Return (X, Y) of the center of cell containing provided text 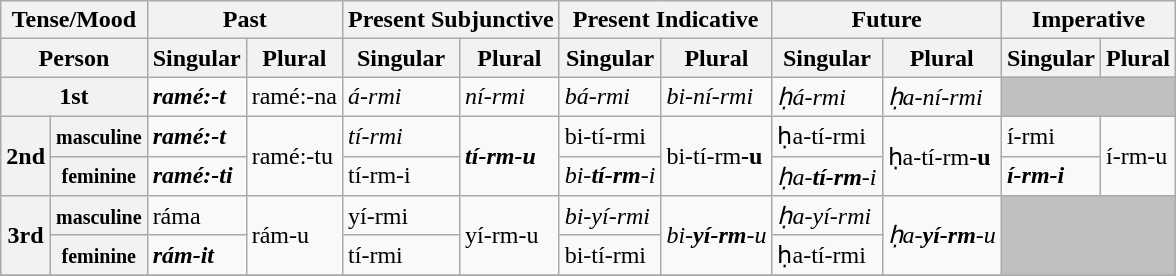
ramé:-ti (196, 176)
í-rmi (1050, 136)
Past (244, 20)
ḥa-yí-rm-u (942, 236)
ḥa-tí-rm-u (942, 156)
ḥa-yí-rmi (827, 216)
ní-rmi (510, 97)
Person (74, 58)
bi-ní-rmi (716, 97)
Tense/Mood (74, 20)
bi-yí-rm-u (716, 236)
tí-rm-u (510, 156)
yí-rm-u (510, 236)
í-rm-u (1138, 156)
ḥa-tí-rm-i (827, 176)
ramé:-tu (294, 156)
3rd (26, 236)
ramé:-na (294, 97)
bi-tí-rm-u (716, 156)
á-rmi (402, 97)
rám-it (196, 255)
bi-yí-rmi (610, 216)
ḥá-rmi (827, 97)
ḥa-ní-rmi (942, 97)
bá-rmi (610, 97)
Present Indicative (666, 20)
tí-rm-i (402, 176)
Imperative (1088, 20)
yí-rmi (402, 216)
ráma (196, 216)
rám-u (294, 236)
1st (74, 97)
bi-tí-rm-i (610, 176)
í-rm-i (1050, 176)
Future (886, 20)
2nd (26, 156)
Present Subjunctive (452, 20)
